Search for the cell housing the specified text and yield its [x, y] center coordinate. 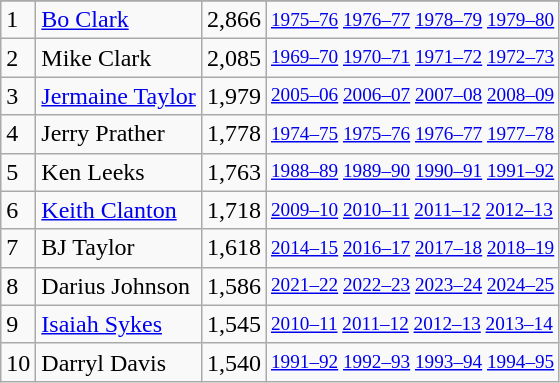
7 [18, 248]
1,979 [234, 96]
Bo Clark [119, 20]
2014–15 2016–17 2017–18 2018–19 [412, 248]
8 [18, 286]
Ken Leeks [119, 172]
Keith Clanton [119, 210]
2010–11 2011–12 2012–13 2013–14 [412, 324]
Isaiah Sykes [119, 324]
Darryl Davis [119, 362]
1975–76 1976–77 1978–79 1979–80 [412, 20]
3 [18, 96]
1,718 [234, 210]
Jerry Prather [119, 134]
2 [18, 58]
4 [18, 134]
Darius Johnson [119, 286]
1,778 [234, 134]
6 [18, 210]
1,763 [234, 172]
1 [18, 20]
1,618 [234, 248]
9 [18, 324]
2021–22 2022–23 2023–24 2024–25 [412, 286]
10 [18, 362]
2005–06 2006–07 2007–08 2008–09 [412, 96]
Mike Clark [119, 58]
Jermaine Taylor [119, 96]
1988–89 1989–90 1990–91 1991–92 [412, 172]
2009–10 2010–11 2011–12 2012–13 [412, 210]
1,545 [234, 324]
1,540 [234, 362]
1974–75 1975–76 1976–77 1977–78 [412, 134]
2,085 [234, 58]
5 [18, 172]
BJ Taylor [119, 248]
1969–70 1970–71 1971–72 1972–73 [412, 58]
1,586 [234, 286]
2,866 [234, 20]
1991–92 1992–93 1993–94 1994–95 [412, 362]
